Capture the cell that displays the provided text and extract its [X, Y] central coordinate. 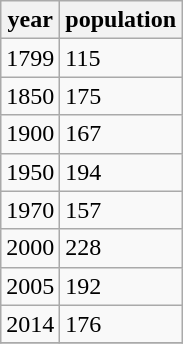
2005 [30, 286]
year [30, 20]
1850 [30, 96]
2014 [30, 324]
194 [121, 172]
1799 [30, 58]
1900 [30, 134]
192 [121, 286]
2000 [30, 248]
228 [121, 248]
1970 [30, 210]
1950 [30, 172]
157 [121, 210]
115 [121, 58]
176 [121, 324]
population [121, 20]
167 [121, 134]
175 [121, 96]
